Detect which cell encompasses the target text, then output its [X, Y] center coordinate. 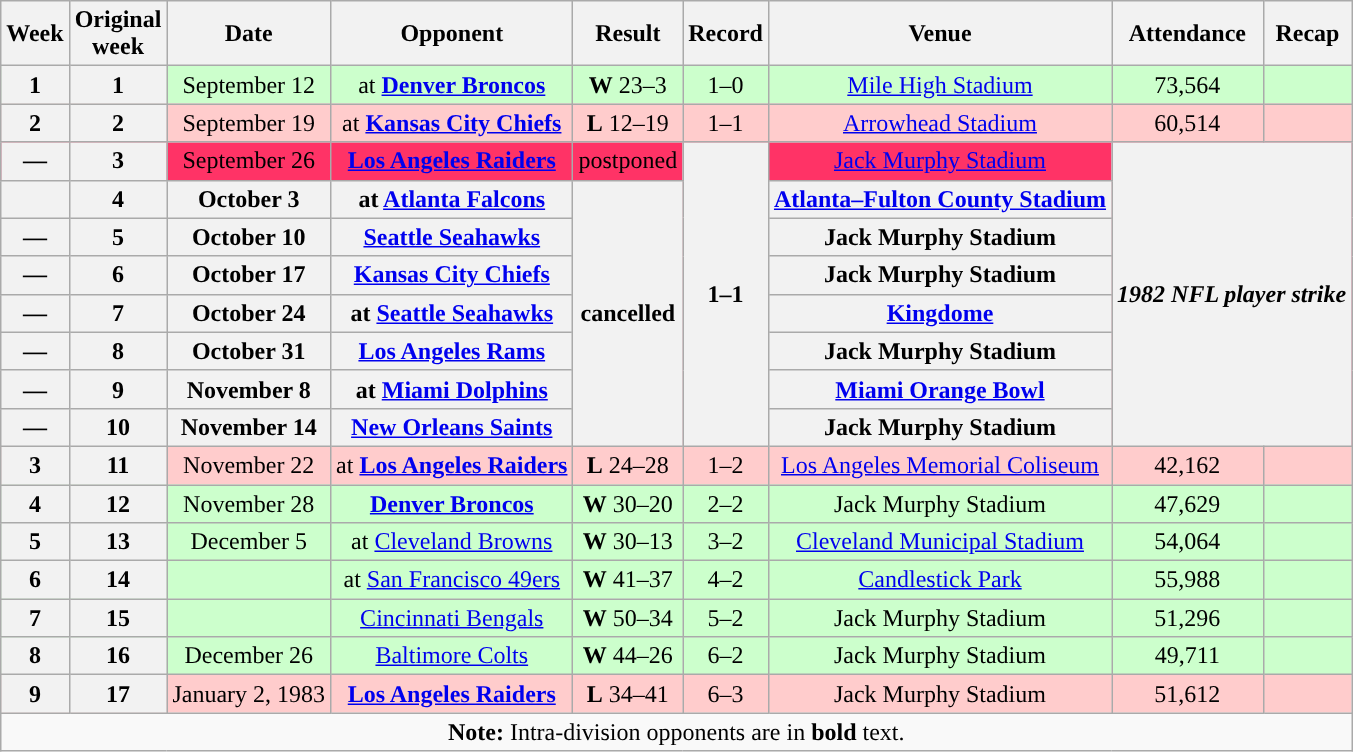
17 [118, 694]
3–2 [726, 542]
Cleveland Municipal Stadium [940, 542]
Candlestick Park [940, 580]
at Los Angeles Raiders [452, 465]
Date [249, 34]
L 34–41 [628, 694]
Cincinnati Bengals [452, 618]
at San Francisco 49ers [452, 580]
January 2, 1983 [249, 694]
at Kansas City Chiefs [452, 123]
1–2 [726, 465]
42,162 [1188, 465]
15 [118, 618]
October 10 [249, 237]
December 5 [249, 542]
51,296 [1188, 618]
L 24–28 [628, 465]
September 12 [249, 85]
W 30–20 [628, 503]
Los Angeles Rams [452, 351]
cancelled [628, 313]
73,564 [1188, 85]
September 26 [249, 161]
Denver Broncos [452, 503]
5–2 [726, 618]
4–2 [726, 580]
Los Angeles Memorial Coliseum [940, 465]
51,612 [1188, 694]
1982 NFL player strike [1232, 294]
Seattle Seahawks [452, 237]
November 8 [249, 389]
October 24 [249, 313]
Recap [1308, 34]
October 3 [249, 199]
6–3 [726, 694]
1–0 [726, 85]
W 41–37 [628, 580]
L 12–19 [628, 123]
2–2 [726, 503]
12 [118, 503]
Kingdome [940, 313]
Mile High Stadium [940, 85]
at Cleveland Browns [452, 542]
49,711 [1188, 656]
October 31 [249, 351]
60,514 [1188, 123]
Kansas City Chiefs [452, 275]
54,064 [1188, 542]
14 [118, 580]
6–2 [726, 656]
W 30–13 [628, 542]
Record [726, 34]
at Miami Dolphins [452, 389]
Result [628, 34]
New Orleans Saints [452, 427]
Opponent [452, 34]
Week [35, 34]
11 [118, 465]
postponed [628, 161]
Originalweek [118, 34]
16 [118, 656]
47,629 [1188, 503]
Venue [940, 34]
Arrowhead Stadium [940, 123]
W 50–34 [628, 618]
November 14 [249, 427]
Attendance [1188, 34]
Note: Intra-division opponents are in bold text. [676, 732]
at Seattle Seahawks [452, 313]
November 22 [249, 465]
October 17 [249, 275]
W 23–3 [628, 85]
Miami Orange Bowl [940, 389]
September 19 [249, 123]
Baltimore Colts [452, 656]
at Denver Broncos [452, 85]
W 44–26 [628, 656]
Atlanta–Fulton County Stadium [940, 199]
55,988 [1188, 580]
November 28 [249, 503]
at Atlanta Falcons [452, 199]
10 [118, 427]
December 26 [249, 656]
13 [118, 542]
